Pinpoint the cell where the given text exists, returning its (X, Y) midpoint coordinate. 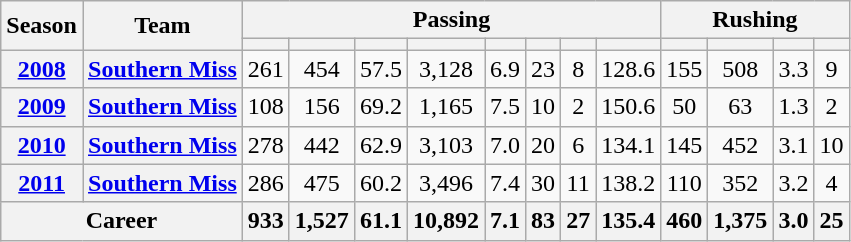
286 (266, 183)
1,527 (322, 221)
30 (544, 183)
63 (740, 107)
7.0 (504, 145)
27 (578, 221)
128.6 (628, 69)
3,496 (446, 183)
442 (322, 145)
9 (832, 69)
150.6 (628, 107)
60.2 (380, 183)
110 (684, 183)
1,165 (446, 107)
2009 (42, 107)
452 (740, 145)
475 (322, 183)
933 (266, 221)
2011 (42, 183)
Career (122, 221)
50 (684, 107)
7.5 (504, 107)
3,103 (446, 145)
4 (832, 183)
108 (266, 107)
1,375 (740, 221)
83 (544, 221)
454 (322, 69)
11 (578, 183)
3.1 (794, 145)
23 (544, 69)
135.4 (628, 221)
10,892 (446, 221)
6 (578, 145)
1.3 (794, 107)
352 (740, 183)
138.2 (628, 183)
3.0 (794, 221)
7.1 (504, 221)
20 (544, 145)
Rushing (755, 20)
145 (684, 145)
460 (684, 221)
3,128 (446, 69)
8 (578, 69)
508 (740, 69)
2010 (42, 145)
61.1 (380, 221)
134.1 (628, 145)
69.2 (380, 107)
62.9 (380, 145)
Season (42, 26)
57.5 (380, 69)
3.2 (794, 183)
Team (162, 26)
7.4 (504, 183)
155 (684, 69)
156 (322, 107)
278 (266, 145)
25 (832, 221)
261 (266, 69)
6.9 (504, 69)
3.3 (794, 69)
Passing (451, 20)
2008 (42, 69)
